Scan for the cell matching the given text and deliver its [X, Y] coordinate at center. 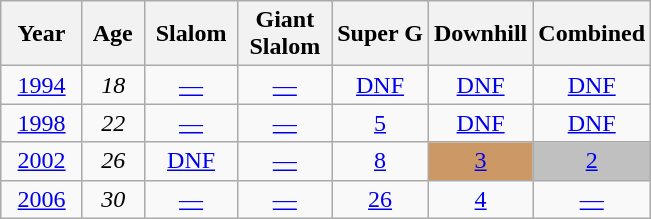
Slalom [191, 34]
3 [480, 161]
4 [480, 199]
Age [113, 34]
18 [113, 85]
Giant Slalom [285, 34]
1998 [42, 123]
Combined [592, 34]
2 [592, 161]
2006 [42, 199]
Downhill [480, 34]
2002 [42, 161]
1994 [42, 85]
Year [42, 34]
8 [380, 161]
Super G [380, 34]
5 [380, 123]
22 [113, 123]
30 [113, 199]
